Pinpoint the cell where the given text exists, returning its [x, y] midpoint coordinate. 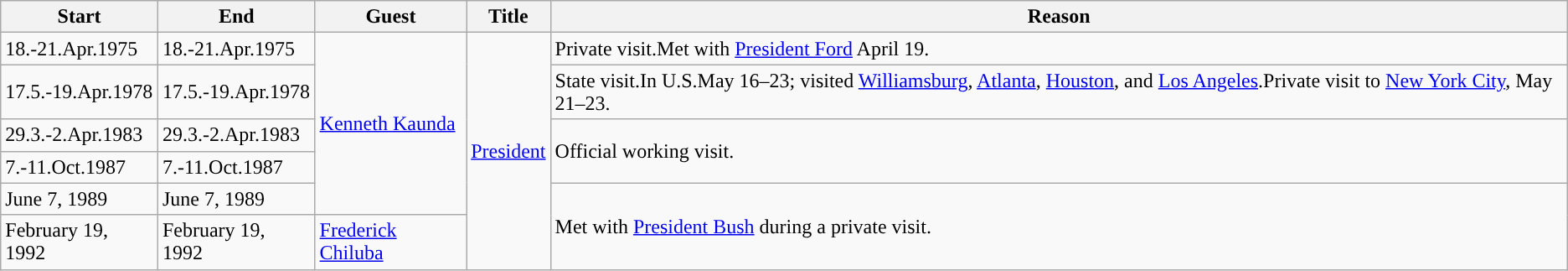
Official working visit. [1059, 151]
Title [508, 17]
Kenneth Kaunda [390, 124]
State visit.In U.S.May 16–23; visited Williamsburg, Atlanta, Houston, and Los Angeles.Private visit to New York City, May 21–23. [1059, 92]
Frederick Chiluba [390, 242]
End [236, 17]
Reason [1059, 17]
Guest [390, 17]
Met with President Bush during a private visit. [1059, 227]
President [508, 151]
Start [80, 17]
Private visit.Met with President Ford April 19. [1059, 49]
